Capture the cell that displays the provided text and extract its (x, y) central coordinate. 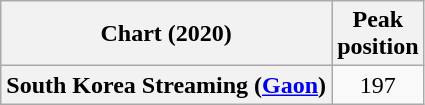
South Korea Streaming (Gaon) (166, 85)
Chart (2020) (166, 34)
Peakposition (378, 34)
197 (378, 85)
